Determine the [X, Y] coordinate at the center of the cell enclosing the given text.  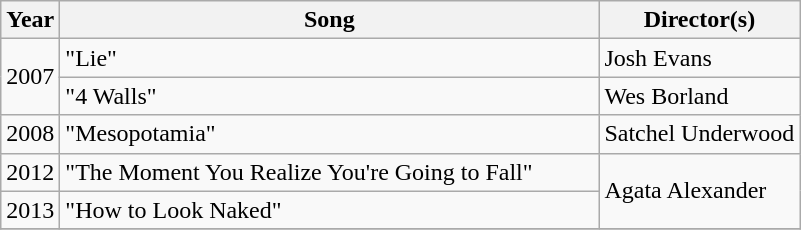
2013 [30, 210]
2012 [30, 172]
Satchel Underwood [700, 134]
Agata Alexander [700, 191]
"The Moment You Realize You're Going to Fall" [330, 172]
"How to Look Naked" [330, 210]
Year [30, 20]
Song [330, 20]
Josh Evans [700, 58]
"4 Walls" [330, 96]
2007 [30, 77]
"Lie" [330, 58]
2008 [30, 134]
Director(s) [700, 20]
"Mesopotamia" [330, 134]
Wes Borland [700, 96]
